Detect which cell encompasses the target text, then output its (x, y) center coordinate. 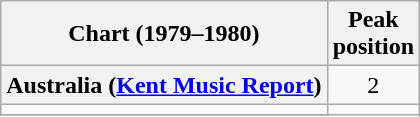
Peak position (373, 34)
2 (373, 85)
Australia (Kent Music Report) (164, 85)
Chart (1979–1980) (164, 34)
